Output the (x, y) coordinate of the center of the cell containing the given text.  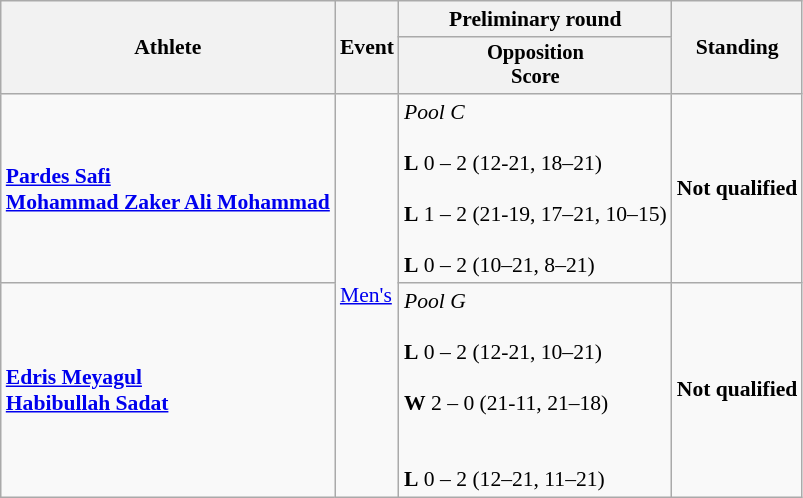
Athlete (168, 48)
Preliminary round (536, 19)
OppositionScore (536, 66)
Standing (738, 48)
Pool GL 0 – 2 (12-21, 10–21)W 2 – 0 (21-11, 21–18)L 0 – 2 (12–21, 11–21) (536, 390)
Pool CL 0 – 2 (12-21, 18–21)L 1 – 2 (21-19, 17–21, 10–15)L 0 – 2 (10–21, 8–21) (536, 188)
Pardes SafiMohammad Zaker Ali Mohammad (168, 188)
Edris MeyagulHabibullah Sadat (168, 390)
Men's (367, 296)
Event (367, 48)
